Pinpoint the cell where the given text exists, returning its [x, y] midpoint coordinate. 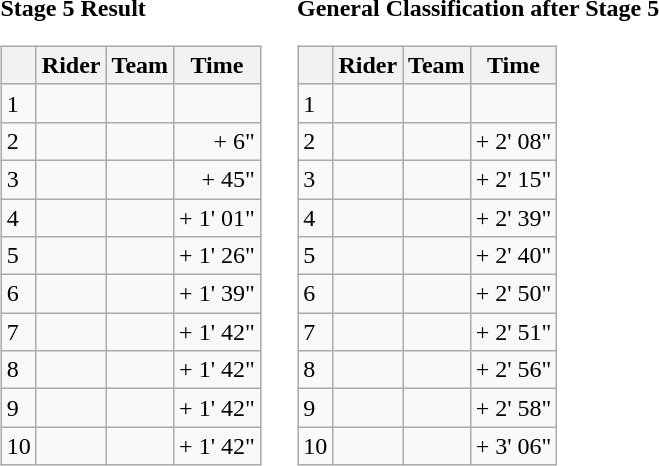
+ 2' 39" [514, 217]
+ 2' 50" [514, 294]
+ 2' 15" [514, 179]
+ 1' 26" [218, 256]
+ 3' 06" [514, 446]
+ 2' 58" [514, 408]
+ 2' 08" [514, 141]
+ 2' 40" [514, 256]
+ 2' 51" [514, 332]
+ 2' 56" [514, 370]
+ 1' 01" [218, 217]
+ 6" [218, 141]
+ 45" [218, 179]
+ 1' 39" [218, 294]
